Return the (x, y) coordinate for the center point of the cell that contains the specified text.  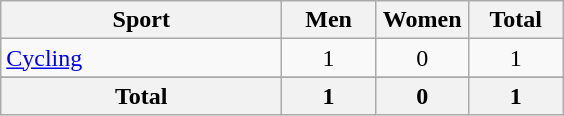
Women (422, 20)
Sport (142, 20)
Men (329, 20)
Cycling (142, 58)
